Provide the (x, y) coordinate of the cell's center where the given text is located.  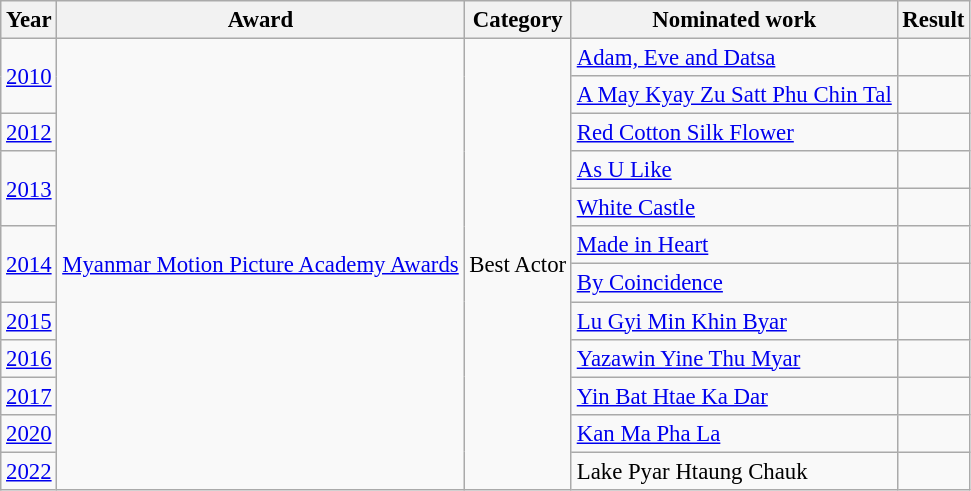
2012 (29, 133)
Yazawin Yine Thu Myar (734, 358)
Myanmar Motion Picture Academy Awards (260, 264)
Lake Pyar Htaung Chauk (734, 471)
As U Like (734, 170)
Kan Ma Pha La (734, 433)
2010 (29, 76)
2022 (29, 471)
Category (518, 20)
2016 (29, 358)
Red Cotton Silk Flower (734, 133)
Made in Heart (734, 245)
White Castle (734, 208)
2020 (29, 433)
Result (934, 20)
Yin Bat Htae Ka Dar (734, 396)
Lu Gyi Min Khin Byar (734, 321)
Award (260, 20)
2017 (29, 396)
Adam, Eve and Datsa (734, 58)
2013 (29, 188)
2014 (29, 264)
2015 (29, 321)
Best Actor (518, 264)
Nominated work (734, 20)
A May Kyay Zu Satt Phu Chin Tal (734, 95)
By Coincidence (734, 283)
Year (29, 20)
